Pinpoint the cell where the given text exists, returning its (X, Y) midpoint coordinate. 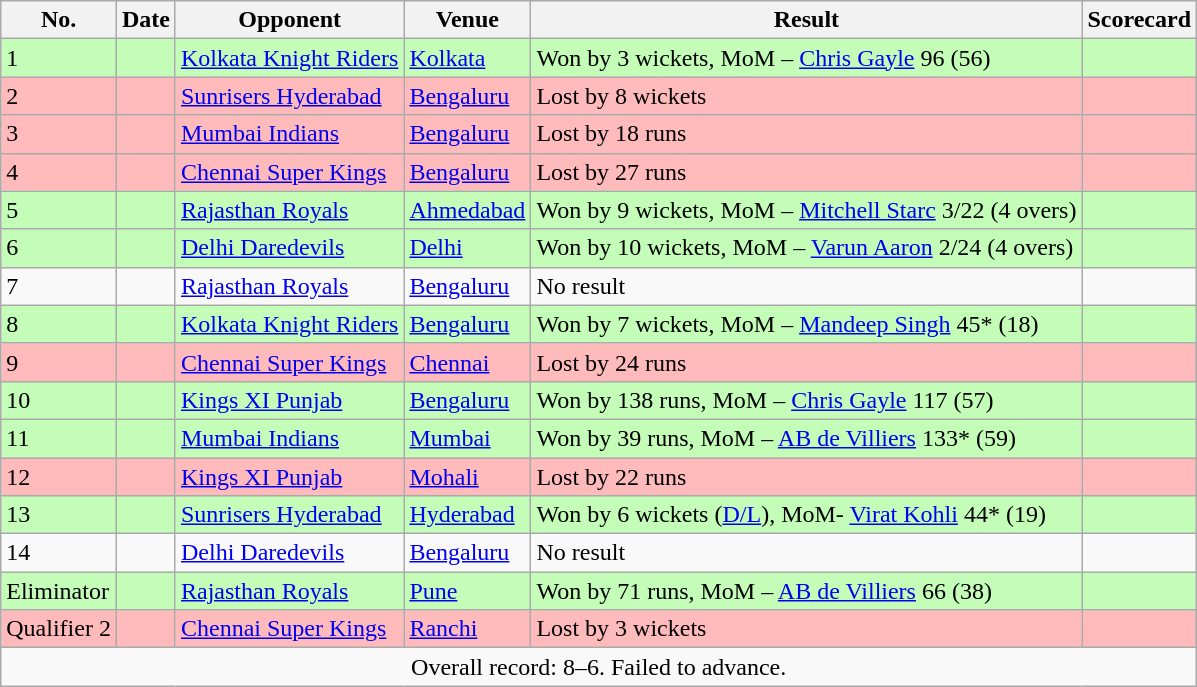
Eliminator (59, 591)
Ranchi (468, 629)
Won by 6 wickets (D/L), MoM- Virat Kohli 44* (19) (806, 515)
10 (59, 400)
13 (59, 515)
Opponent (289, 20)
12 (59, 477)
Hyderabad (468, 515)
Ahmedabad (468, 210)
14 (59, 553)
Won by 9 wickets, MoM – Mitchell Starc 3/22 (4 overs) (806, 210)
3 (59, 134)
6 (59, 248)
Won by 7 wickets, MoM – Mandeep Singh 45* (18) (806, 324)
Lost by 3 wickets (806, 629)
Overall record: 8–6. Failed to advance. (599, 667)
Won by 138 runs, MoM – Chris Gayle 117 (57) (806, 400)
Won by 71 runs, MoM – AB de Villiers 66 (38) (806, 591)
Result (806, 20)
Mohali (468, 477)
Lost by 24 runs (806, 362)
11 (59, 438)
Pune (468, 591)
Scorecard (1140, 20)
8 (59, 324)
9 (59, 362)
No. (59, 20)
7 (59, 286)
Kolkata (468, 58)
Won by 39 runs, MoM – AB de Villiers 133* (59) (806, 438)
Venue (468, 20)
Qualifier 2 (59, 629)
2 (59, 96)
5 (59, 210)
4 (59, 172)
Lost by 27 runs (806, 172)
Lost by 8 wickets (806, 96)
1 (59, 58)
Lost by 22 runs (806, 477)
Mumbai (468, 438)
Chennai (468, 362)
Delhi (468, 248)
Won by 3 wickets, MoM – Chris Gayle 96 (56) (806, 58)
Date (146, 20)
Won by 10 wickets, MoM – Varun Aaron 2/24 (4 overs) (806, 248)
Lost by 18 runs (806, 134)
